Return [x, y] of the center of cell containing provided text 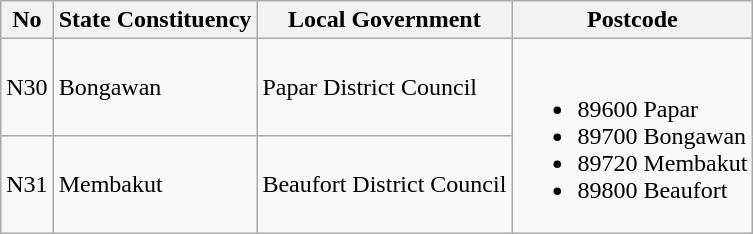
N30 [27, 88]
Postcode [632, 20]
Papar District Council [384, 88]
Local Government [384, 20]
State Constituency [155, 20]
Beaufort District Council [384, 184]
Membakut [155, 184]
Bongawan [155, 88]
N31 [27, 184]
No [27, 20]
89600 Papar89700 Bongawan89720 Membakut89800 Beaufort [632, 136]
